Identify which cell holds the provided text, then report its [X, Y] central coordinate. 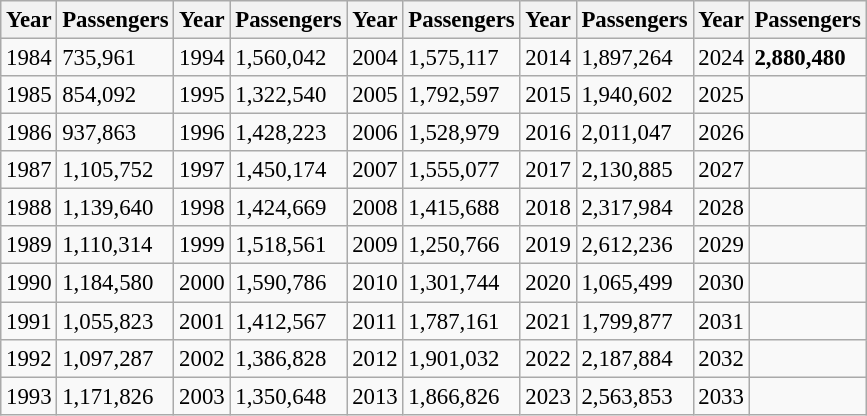
2000 [202, 283]
1986 [29, 133]
2,612,236 [634, 245]
1,575,117 [462, 58]
1,787,161 [462, 321]
2022 [548, 358]
2026 [721, 133]
2009 [375, 245]
1987 [29, 170]
2015 [548, 95]
1999 [202, 245]
1,250,766 [462, 245]
1997 [202, 170]
1995 [202, 95]
2029 [721, 245]
1,105,752 [116, 170]
2027 [721, 170]
2010 [375, 283]
1,799,877 [634, 321]
1,386,828 [288, 358]
2,187,884 [634, 358]
1990 [29, 283]
735,961 [116, 58]
1991 [29, 321]
2023 [548, 396]
2002 [202, 358]
1992 [29, 358]
1,528,979 [462, 133]
1994 [202, 58]
1,940,602 [634, 95]
1,866,826 [462, 396]
1,555,077 [462, 170]
2016 [548, 133]
2,563,853 [634, 396]
1,301,744 [462, 283]
2007 [375, 170]
2,011,047 [634, 133]
1,412,567 [288, 321]
1984 [29, 58]
1,518,561 [288, 245]
2004 [375, 58]
2,880,480 [808, 58]
1,139,640 [116, 208]
2025 [721, 95]
1993 [29, 396]
2032 [721, 358]
1,055,823 [116, 321]
2019 [548, 245]
1988 [29, 208]
2003 [202, 396]
1,171,826 [116, 396]
1,897,264 [634, 58]
2030 [721, 283]
937,863 [116, 133]
2,130,885 [634, 170]
2018 [548, 208]
1985 [29, 95]
2028 [721, 208]
2006 [375, 133]
2014 [548, 58]
2021 [548, 321]
1,184,580 [116, 283]
2001 [202, 321]
1989 [29, 245]
1,415,688 [462, 208]
2005 [375, 95]
1,322,540 [288, 95]
2033 [721, 396]
2008 [375, 208]
2011 [375, 321]
2031 [721, 321]
1,097,287 [116, 358]
1,590,786 [288, 283]
2012 [375, 358]
1998 [202, 208]
2024 [721, 58]
1,792,597 [462, 95]
2,317,984 [634, 208]
1,901,032 [462, 358]
1,424,669 [288, 208]
1,450,174 [288, 170]
1996 [202, 133]
2020 [548, 283]
1,065,499 [634, 283]
1,428,223 [288, 133]
2013 [375, 396]
2017 [548, 170]
1,350,648 [288, 396]
1,560,042 [288, 58]
1,110,314 [116, 245]
854,092 [116, 95]
